Output the [x, y] coordinate of the center of the cell containing the given text.  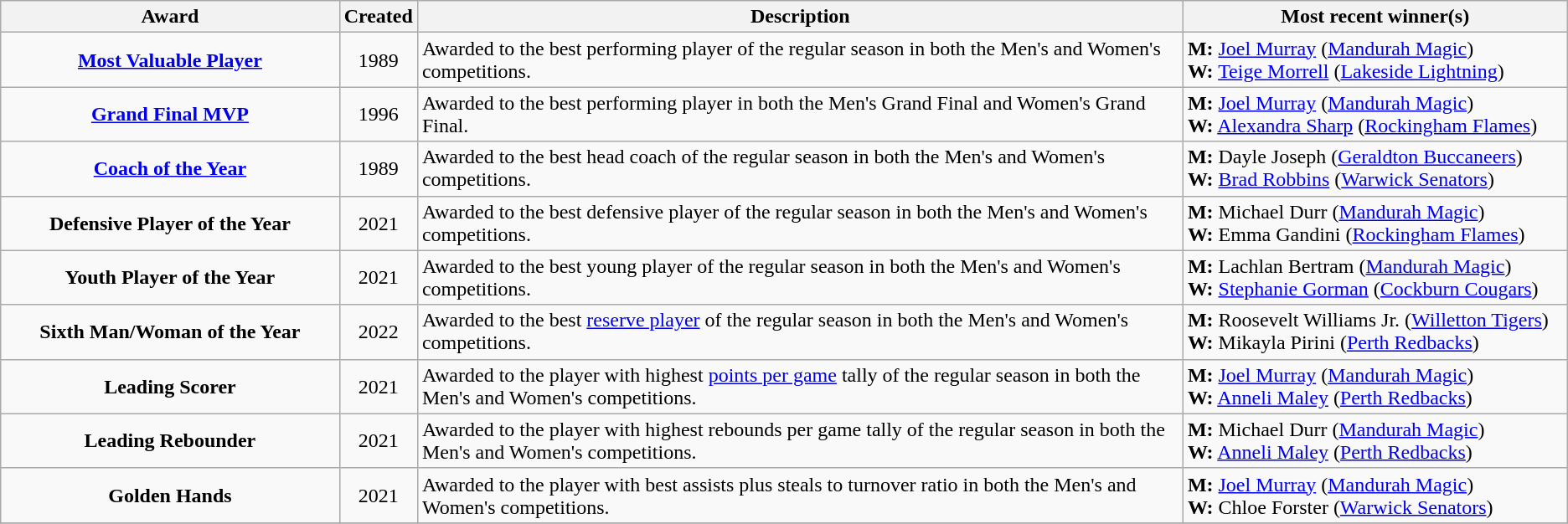
Awarded to the best performing player of the regular season in both the Men's and Women's competitions. [800, 60]
Awarded to the best performing player in both the Men's Grand Final and Women's Grand Final. [800, 114]
Grand Final MVP [170, 114]
M: Roosevelt Williams Jr. (Willetton Tigers)W: Mikayla Pirini (Perth Redbacks) [1375, 331]
Most Valuable Player [170, 60]
M: Joel Murray (Mandurah Magic)W: Anneli Maley (Perth Redbacks) [1375, 387]
M: Joel Murray (Mandurah Magic)W: Chloe Forster (Warwick Senators) [1375, 496]
Awarded to the best defensive player of the regular season in both the Men's and Women's competitions. [800, 223]
Sixth Man/Woman of the Year [170, 331]
Award [170, 17]
Most recent winner(s) [1375, 17]
M: Joel Murray (Mandurah Magic)W: Teige Morrell (Lakeside Lightning) [1375, 60]
Awarded to the best young player of the regular season in both the Men's and Women's competitions. [800, 278]
Leading Rebounder [170, 440]
Awarded to the player with highest points per game tally of the regular season in both the Men's and Women's competitions. [800, 387]
Awarded to the player with best assists plus steals to turnover ratio in both the Men's and Women's competitions. [800, 496]
M: Michael Durr (Mandurah Magic)W: Emma Gandini (Rockingham Flames) [1375, 223]
Description [800, 17]
1996 [379, 114]
M: Lachlan Bertram (Mandurah Magic)W: Stephanie Gorman (Cockburn Cougars) [1375, 278]
2022 [379, 331]
M: Joel Murray (Mandurah Magic)W: Alexandra Sharp (Rockingham Flames) [1375, 114]
Awarded to the best head coach of the regular season in both the Men's and Women's competitions. [800, 169]
Awarded to the player with highest rebounds per game tally of the regular season in both the Men's and Women's competitions. [800, 440]
M: Michael Durr (Mandurah Magic)W: Anneli Maley (Perth Redbacks) [1375, 440]
Awarded to the best reserve player of the regular season in both the Men's and Women's competitions. [800, 331]
M: Dayle Joseph (Geraldton Buccaneers)W: Brad Robbins (Warwick Senators) [1375, 169]
Youth Player of the Year [170, 278]
Coach of the Year [170, 169]
Defensive Player of the Year [170, 223]
Created [379, 17]
Golden Hands [170, 496]
Leading Scorer [170, 387]
